Return the [X, Y] coordinate for the center point of the cell that contains the specified text.  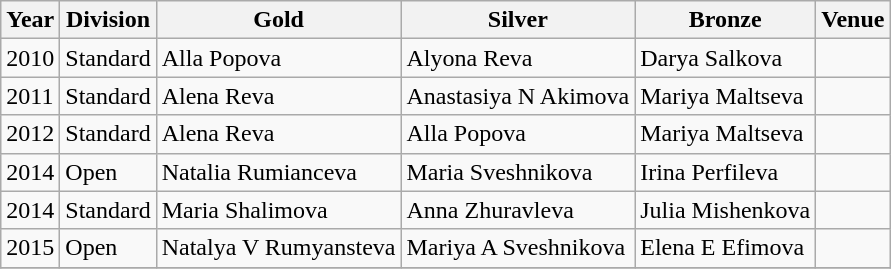
Julia Mishenkova [726, 210]
Anna Zhuravleva [518, 210]
2012 [30, 134]
Natalia Rumianceva [278, 172]
Alyona Reva [518, 58]
2010 [30, 58]
Maria Shalimova [278, 210]
Irina Perfileva [726, 172]
Elena E Efimova [726, 248]
Mariya A Sveshnikova [518, 248]
Anastasiya N Akimova [518, 96]
Venue [853, 20]
Natalya V Rumyansteva [278, 248]
Gold [278, 20]
Silver [518, 20]
Darya Salkova [726, 58]
2015 [30, 248]
2011 [30, 96]
Maria Sveshnikova [518, 172]
Division [108, 20]
Year [30, 20]
Bronze [726, 20]
